Detect which cell encompasses the target text, then output its (x, y) center coordinate. 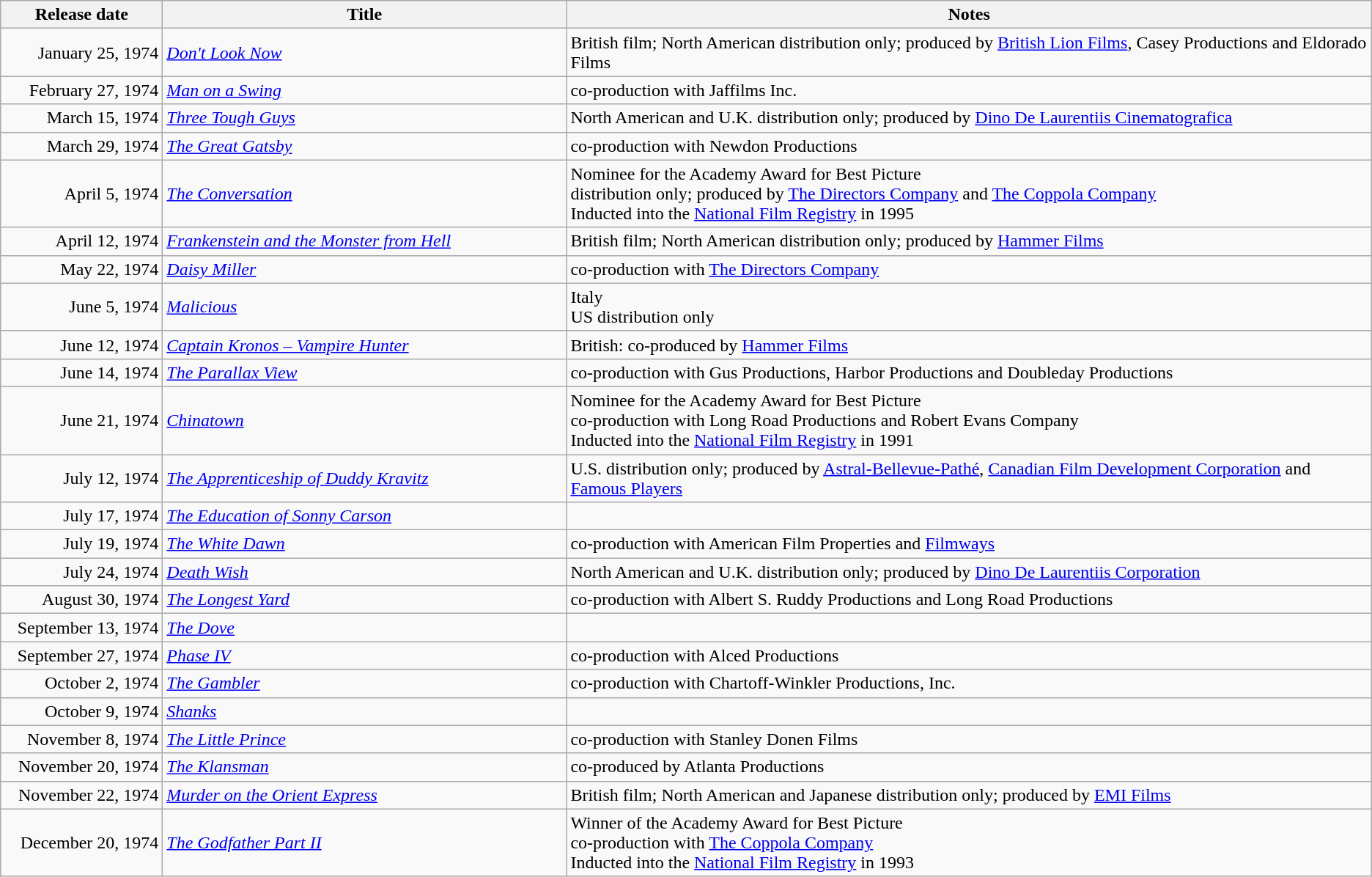
July 17, 1974 (82, 516)
July 24, 1974 (82, 572)
Title (365, 15)
U.S. distribution only; produced by Astral-Bellevue-Pathé, Canadian Film Development Corporation and Famous Players (969, 478)
The Dove (365, 628)
Murder on the Orient Express (365, 795)
co-production with Newdon Productions (969, 146)
The Godfather Part II (365, 843)
British film; North American distribution only; produced by Hammer Films (969, 241)
The Conversation (365, 194)
June 21, 1974 (82, 420)
February 27, 1974 (82, 90)
October 2, 1974 (82, 683)
Don't Look Now (365, 53)
September 27, 1974 (82, 656)
The Little Prince (365, 739)
January 25, 1974 (82, 53)
June 5, 1974 (82, 307)
co-production with Gus Productions, Harbor Productions and Doubleday Productions (969, 373)
March 29, 1974 (82, 146)
Death Wish (365, 572)
co-production with Stanley Donen Films (969, 739)
Daisy Miller (365, 269)
co-production with Jaffilms Inc. (969, 90)
Shanks (365, 711)
Three Tough Guys (365, 118)
December 20, 1974 (82, 843)
The Gambler (365, 683)
July 19, 1974 (82, 544)
October 9, 1974 (82, 711)
August 30, 1974 (82, 600)
British film; North American distribution only; produced by British Lion Films, Casey Productions and Eldorado Films (969, 53)
March 15, 1974 (82, 118)
November 20, 1974 (82, 767)
North American and U.K. distribution only; produced by Dino De Laurentiis Cinematografica (969, 118)
Phase IV (365, 656)
ItalyUS distribution only (969, 307)
The Klansman (365, 767)
June 14, 1974 (82, 373)
Malicious (365, 307)
November 8, 1974 (82, 739)
November 22, 1974 (82, 795)
British: co-produced by Hammer Films (969, 345)
North American and U.K. distribution only; produced by Dino De Laurentiis Corporation (969, 572)
Frankenstein and the Monster from Hell (365, 241)
The Great Gatsby (365, 146)
co-production with American Film Properties and Filmways (969, 544)
Release date (82, 15)
co-produced by Atlanta Productions (969, 767)
The Parallax View (365, 373)
co-production with Albert S. Ruddy Productions and Long Road Productions (969, 600)
Captain Kronos – Vampire Hunter (365, 345)
April 12, 1974 (82, 241)
co-production with Chartoff-Winkler Productions, Inc. (969, 683)
July 12, 1974 (82, 478)
The White Dawn (365, 544)
April 5, 1974 (82, 194)
June 12, 1974 (82, 345)
The Longest Yard (365, 600)
Notes (969, 15)
Chinatown (365, 420)
British film; North American and Japanese distribution only; produced by EMI Films (969, 795)
co-production with The Directors Company (969, 269)
The Education of Sonny Carson (365, 516)
Winner of the Academy Award for Best Pictureco-production with The Coppola CompanyInducted into the National Film Registry in 1993 (969, 843)
September 13, 1974 (82, 628)
May 22, 1974 (82, 269)
Man on a Swing (365, 90)
co-production with Alced Productions (969, 656)
The Apprenticeship of Duddy Kravitz (365, 478)
